Find where the given text appears and provide that cell's center as [X, Y] coordinate. 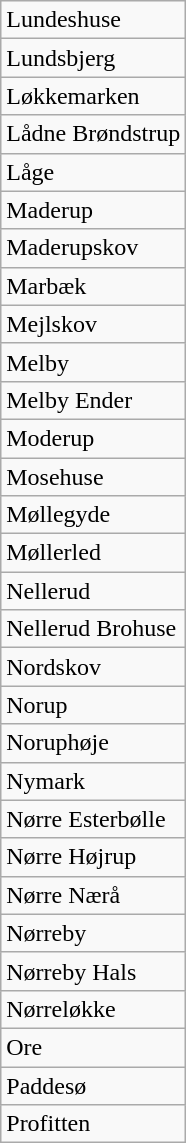
Møllegyde [94, 515]
Melby [94, 362]
Nordskov [94, 667]
Nørre Esterbølle [94, 819]
Lådne Brøndstrup [94, 134]
Mejlskov [94, 324]
Maderup [94, 210]
Nymark [94, 781]
Moderup [94, 438]
Møllerled [94, 553]
Norup [94, 705]
Mosehuse [94, 477]
Nørre Nærå [94, 895]
Ore [94, 1047]
Lundsbjerg [94, 58]
Nørreby Hals [94, 971]
Paddesø [94, 1085]
Nørre Højrup [94, 857]
Profitten [94, 1124]
Nørreby [94, 933]
Nellerud [94, 591]
Melby Ender [94, 400]
Løkkemarken [94, 96]
Maderupskov [94, 248]
Låge [94, 172]
Noruphøje [94, 743]
Nellerud Brohuse [94, 629]
Marbæk [94, 286]
Nørreløkke [94, 1009]
Lundeshuse [94, 20]
